Search for the cell housing the specified text and yield its (x, y) center coordinate. 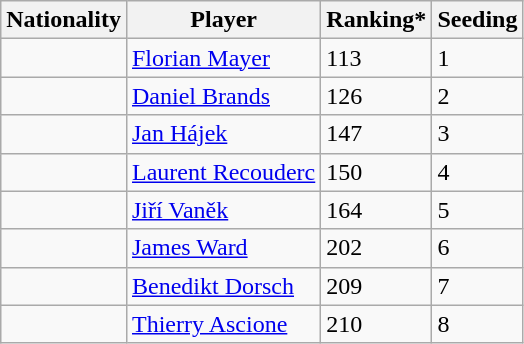
7 (478, 286)
209 (376, 286)
1 (478, 58)
202 (376, 248)
164 (376, 210)
210 (376, 324)
6 (478, 248)
5 (478, 210)
Florian Mayer (223, 58)
Benedikt Dorsch (223, 286)
126 (376, 96)
113 (376, 58)
Seeding (478, 20)
150 (376, 172)
James Ward (223, 248)
Thierry Ascione (223, 324)
Ranking* (376, 20)
147 (376, 134)
Jiří Vaněk (223, 210)
3 (478, 134)
8 (478, 324)
4 (478, 172)
Nationality (64, 20)
Laurent Recouderc (223, 172)
Jan Hájek (223, 134)
Daniel Brands (223, 96)
Player (223, 20)
2 (478, 96)
